Return the (X, Y) coordinate for the center point of the cell that contains the specified text.  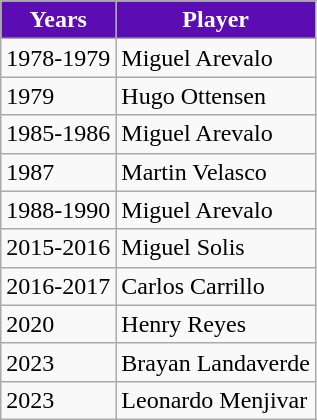
Leonardo Menjivar (216, 400)
1978-1979 (58, 58)
1985-1986 (58, 134)
2020 (58, 324)
Carlos Carrillo (216, 286)
1987 (58, 172)
1988-1990 (58, 210)
Miguel Solis (216, 248)
Hugo Ottensen (216, 96)
2016-2017 (58, 286)
Henry Reyes (216, 324)
Years (58, 20)
Brayan Landaverde (216, 362)
Player (216, 20)
2015-2016 (58, 248)
1979 (58, 96)
Martin Velasco (216, 172)
